Pinpoint the cell where the given text exists, returning its [X, Y] midpoint coordinate. 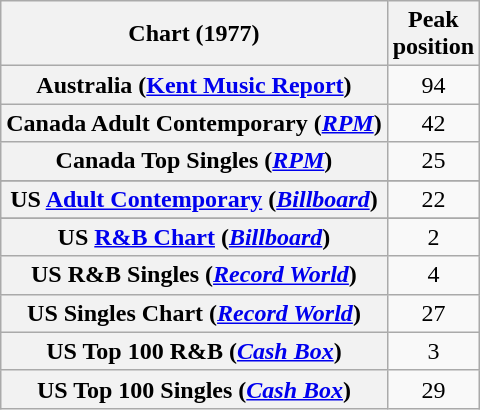
US Top 100 Singles (Cash Box) [194, 389]
25 [433, 161]
Peakposition [433, 34]
US Singles Chart (Record World) [194, 313]
4 [433, 275]
Canada Adult Contemporary (RPM) [194, 123]
US R&B Singles (Record World) [194, 275]
Canada Top Singles (RPM) [194, 161]
Chart (1977) [194, 34]
2 [433, 237]
Australia (Kent Music Report) [194, 85]
US R&B Chart (Billboard) [194, 237]
29 [433, 389]
94 [433, 85]
42 [433, 123]
3 [433, 351]
22 [433, 199]
US Adult Contemporary (Billboard) [194, 199]
US Top 100 R&B (Cash Box) [194, 351]
27 [433, 313]
